From the cell containing the given text, extract its center point as (x, y) coordinate. 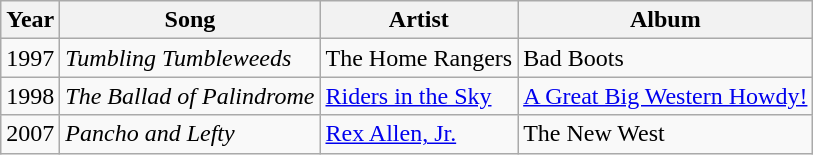
Artist (419, 20)
The Ballad of Palindrome (190, 96)
Tumbling Tumbleweeds (190, 58)
Riders in the Sky (419, 96)
Album (666, 20)
A Great Big Western Howdy! (666, 96)
The Home Rangers (419, 58)
Year (30, 20)
2007 (30, 134)
1998 (30, 96)
Pancho and Lefty (190, 134)
Song (190, 20)
Bad Boots (666, 58)
Rex Allen, Jr. (419, 134)
1997 (30, 58)
The New West (666, 134)
